Detect which cell encompasses the target text, then output its [x, y] center coordinate. 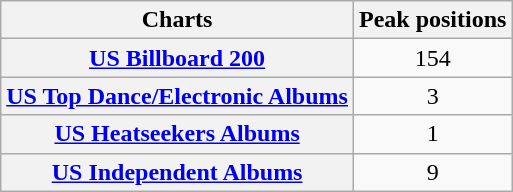
Charts [178, 20]
US Independent Albums [178, 172]
1 [432, 134]
Peak positions [432, 20]
US Billboard 200 [178, 58]
154 [432, 58]
US Top Dance/Electronic Albums [178, 96]
3 [432, 96]
9 [432, 172]
US Heatseekers Albums [178, 134]
